Determine the [X, Y] coordinate at the center of the cell enclosing the given text.  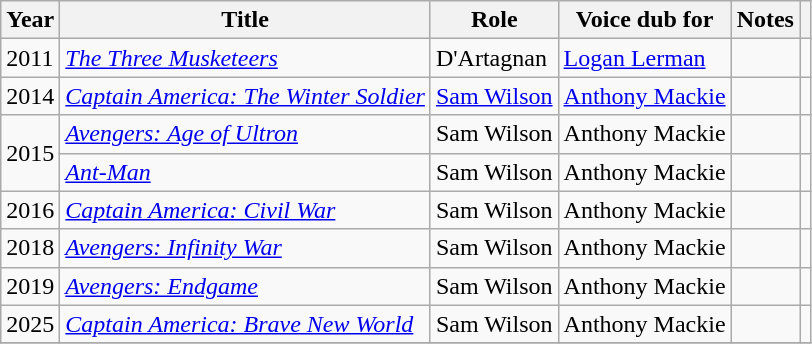
Voice dub for [644, 20]
2016 [30, 210]
Notes [765, 20]
Captain America: The Winter Soldier [246, 96]
Captain America: Civil War [246, 210]
2019 [30, 286]
Avengers: Age of Ultron [246, 134]
D'Artagnan [494, 58]
2025 [30, 324]
The Three Musketeers [246, 58]
Ant-Man [246, 172]
Captain America: Brave New World [246, 324]
2018 [30, 248]
2014 [30, 96]
2011 [30, 58]
Role [494, 20]
Year [30, 20]
Avengers: Infinity War [246, 248]
Avengers: Endgame [246, 286]
Logan Lerman [644, 58]
2015 [30, 153]
Title [246, 20]
